Locate the cell with the specified text and output its [X, Y] center coordinate. 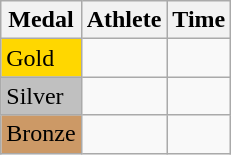
Athlete [124, 20]
Medal [41, 20]
Time [199, 20]
Bronze [41, 134]
Gold [41, 58]
Silver [41, 96]
